Search for the cell housing the specified text and yield its [x, y] center coordinate. 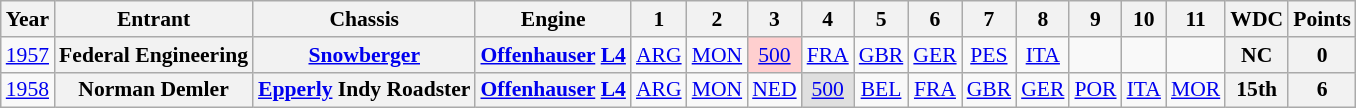
1958 [28, 90]
4 [828, 19]
Snowberger [364, 55]
10 [1144, 19]
1957 [28, 55]
7 [990, 19]
BEL [882, 90]
NED [774, 90]
NC [1256, 55]
PES [990, 55]
2 [718, 19]
1 [659, 19]
WDC [1256, 19]
MOR [1196, 90]
Engine [552, 19]
0 [1322, 55]
Points [1322, 19]
11 [1196, 19]
Chassis [364, 19]
3 [774, 19]
Federal Engineering [154, 55]
9 [1095, 19]
Year [28, 19]
Epperly Indy Roadster [364, 90]
8 [1042, 19]
Entrant [154, 19]
5 [882, 19]
POR [1095, 90]
15th [1256, 90]
Norman Demler [154, 90]
